Provide the (x, y) coordinate of the cell's center where the given text is located.  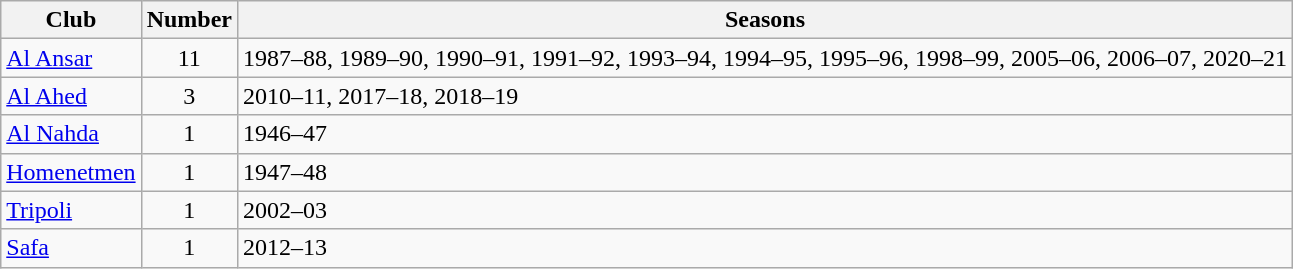
2010–11, 2017–18, 2018–19 (766, 96)
Number (189, 20)
1947–48 (766, 172)
2002–03 (766, 210)
Al Nahda (71, 134)
1946–47 (766, 134)
Tripoli (71, 210)
1987–88, 1989–90, 1990–91, 1991–92, 1993–94, 1994–95, 1995–96, 1998–99, 2005–06, 2006–07, 2020–21 (766, 58)
3 (189, 96)
11 (189, 58)
Homenetmen (71, 172)
2012–13 (766, 248)
Safa (71, 248)
Al Ansar (71, 58)
Seasons (766, 20)
Al Ahed (71, 96)
Club (71, 20)
